For the text-containing cell, return its midpoint in (x, y) coordinate format. 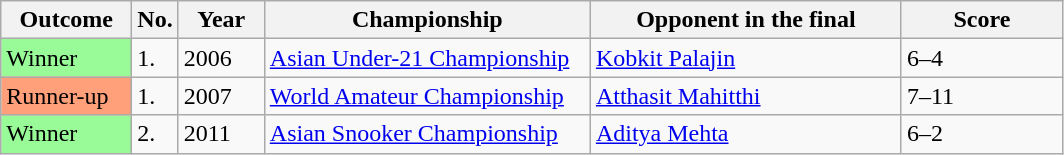
Outcome (66, 20)
Score (982, 20)
Kobkit Palajin (746, 58)
6–4 (982, 58)
2006 (221, 58)
2007 (221, 96)
Asian Under-21 Championship (427, 58)
6–2 (982, 134)
Atthasit Mahitthi (746, 96)
2. (155, 134)
Asian Snooker Championship (427, 134)
Championship (427, 20)
7–11 (982, 96)
Runner-up (66, 96)
Opponent in the final (746, 20)
Aditya Mehta (746, 134)
Year (221, 20)
World Amateur Championship (427, 96)
2011 (221, 134)
No. (155, 20)
